Provide the (X, Y) coordinate of the cell's center where the given text is located.  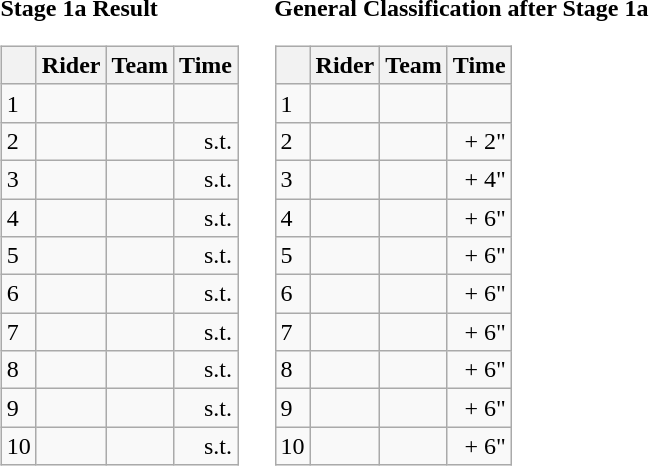
+ 4" (479, 179)
+ 2" (479, 141)
